Identify which cell holds the provided text, then report its [X, Y] central coordinate. 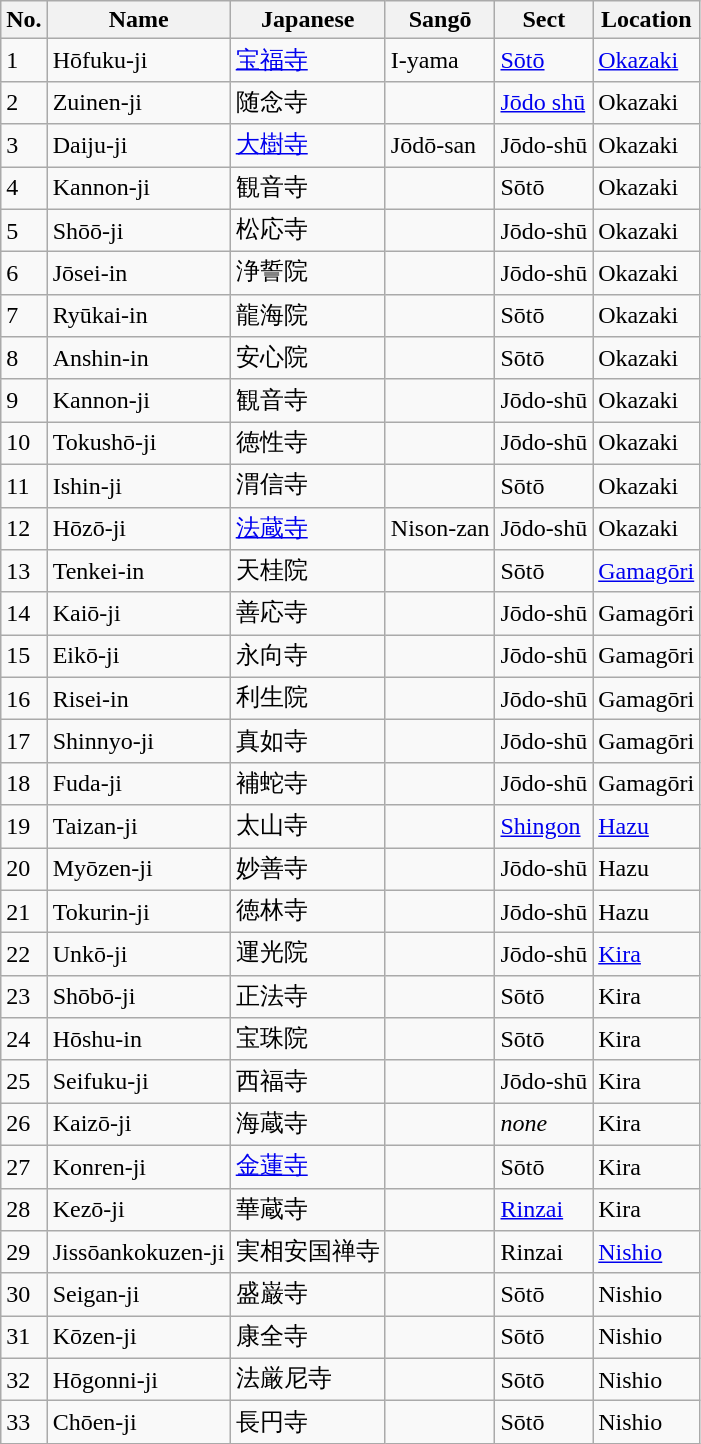
海蔵寺 [308, 1124]
太山寺 [308, 826]
盛巌寺 [308, 1294]
法厳尼寺 [308, 1380]
24 [24, 1040]
利生院 [308, 698]
天桂院 [308, 572]
法蔵寺 [308, 528]
渭信寺 [308, 486]
永向寺 [308, 656]
Japanese [308, 20]
13 [24, 572]
Hōshu-in [138, 1040]
随念寺 [308, 102]
6 [24, 274]
27 [24, 1166]
Fuda-ji [138, 784]
Jissōankokuzen-ji [138, 1252]
Sangō [440, 20]
Shingon [544, 826]
28 [24, 1210]
33 [24, 1422]
Tokushō-ji [138, 444]
西福寺 [308, 1082]
Shōō-ji [138, 230]
Kaizō-ji [138, 1124]
5 [24, 230]
16 [24, 698]
Myōzen-ji [138, 870]
15 [24, 656]
Hōgonni-ji [138, 1380]
Kōzen-ji [138, 1338]
金蓮寺 [308, 1166]
No. [24, 20]
23 [24, 996]
正法寺 [308, 996]
宝福寺 [308, 60]
浄誓院 [308, 274]
29 [24, 1252]
善応寺 [308, 614]
Location [646, 20]
Seifuku-ji [138, 1082]
華蔵寺 [308, 1210]
30 [24, 1294]
安心院 [308, 358]
龍海院 [308, 316]
Anshin-in [138, 358]
1 [24, 60]
18 [24, 784]
Kaiō-ji [138, 614]
Sect [544, 20]
3 [24, 146]
実相安国禅寺 [308, 1252]
19 [24, 826]
徳林寺 [308, 912]
17 [24, 742]
松応寺 [308, 230]
Name [138, 20]
康全寺 [308, 1338]
妙善寺 [308, 870]
Shōbō-ji [138, 996]
長円寺 [308, 1422]
Ryūkai-in [138, 316]
Hōfuku-ji [138, 60]
14 [24, 614]
Chōen-ji [138, 1422]
22 [24, 954]
25 [24, 1082]
宝珠院 [308, 1040]
真如寺 [308, 742]
Tokurin-ji [138, 912]
Ishin-ji [138, 486]
Jōsei-in [138, 274]
11 [24, 486]
31 [24, 1338]
徳性寺 [308, 444]
Seigan-ji [138, 1294]
none [544, 1124]
運光院 [308, 954]
Nison-zan [440, 528]
Kezō-ji [138, 1210]
Hōzō-ji [138, 528]
7 [24, 316]
Risei-in [138, 698]
Shinnyo-ji [138, 742]
Eikō-ji [138, 656]
I-yama [440, 60]
10 [24, 444]
26 [24, 1124]
8 [24, 358]
Jōdō-san [440, 146]
12 [24, 528]
Unkō-ji [138, 954]
大樹寺 [308, 146]
Tenkei-in [138, 572]
2 [24, 102]
21 [24, 912]
4 [24, 188]
9 [24, 400]
Daiju-ji [138, 146]
Zuinen-ji [138, 102]
20 [24, 870]
Konren-ji [138, 1166]
32 [24, 1380]
Taizan-ji [138, 826]
Jōdo shū [544, 102]
補蛇寺 [308, 784]
